Find where the given text appears and provide that cell's center as (X, Y) coordinate. 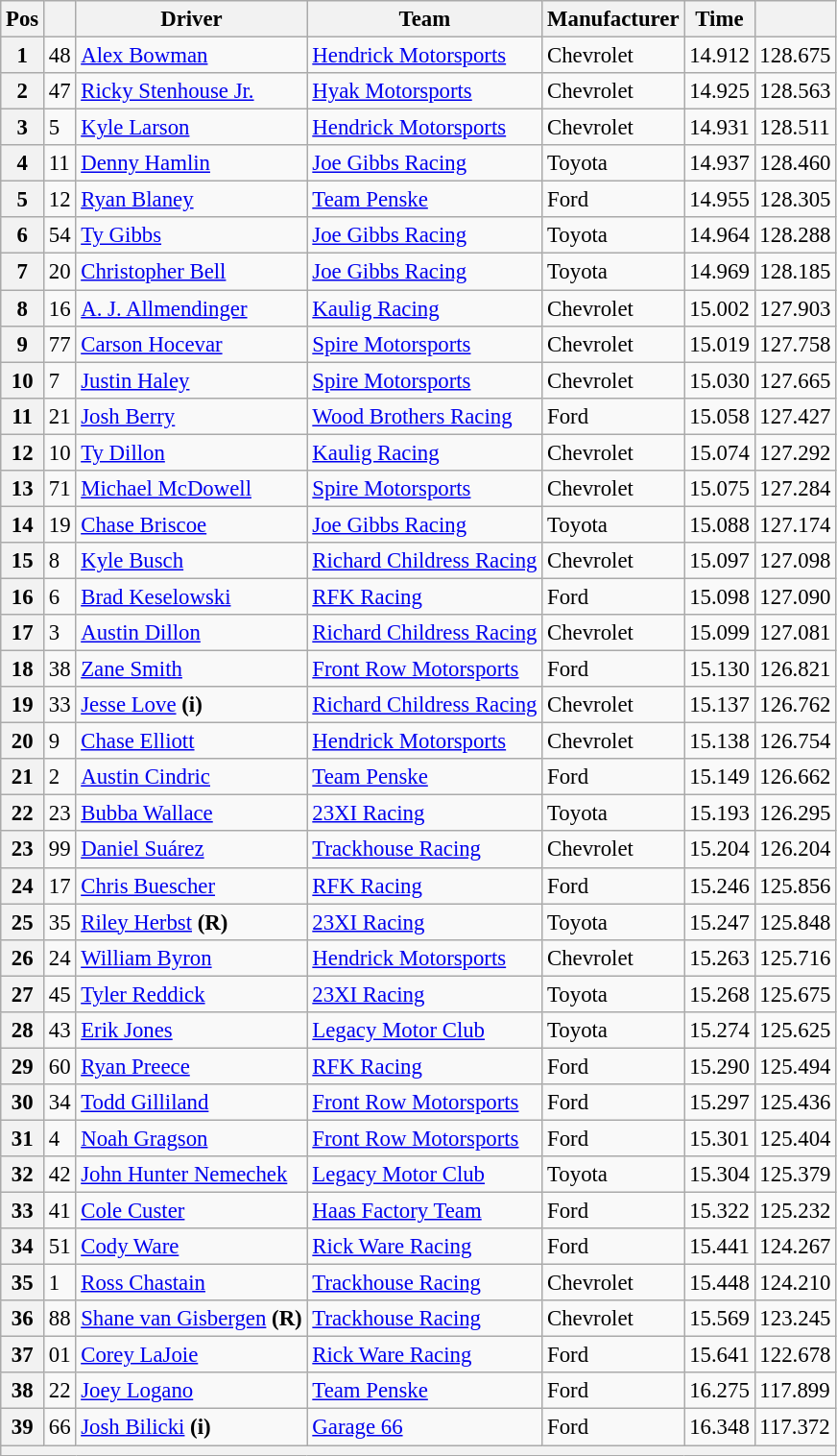
John Hunter Nemechek (192, 1175)
Zane Smith (192, 669)
15.268 (720, 994)
126.662 (795, 777)
128.511 (795, 128)
William Byron (192, 958)
25 (23, 922)
Chris Buescher (192, 886)
Ross Chastain (192, 1283)
15.149 (720, 777)
128.185 (795, 272)
15.193 (720, 813)
127.284 (795, 489)
15.274 (720, 1031)
39 (23, 1427)
123.245 (795, 1319)
Alex Bowman (192, 56)
127.081 (795, 633)
15.074 (720, 452)
125.404 (795, 1138)
37 (23, 1355)
Todd Gilliland (192, 1103)
128.563 (795, 91)
28 (23, 1031)
Daniel Suárez (192, 850)
Josh Berry (192, 416)
Cole Custer (192, 1211)
31 (23, 1138)
Austin Cindric (192, 777)
15.002 (720, 308)
18 (23, 669)
14.931 (720, 128)
Erik Jones (192, 1031)
36 (23, 1319)
128.675 (795, 56)
15 (23, 561)
128.288 (795, 235)
125.232 (795, 1211)
125.625 (795, 1031)
47 (60, 91)
15.441 (720, 1247)
Manufacturer (613, 19)
Shane van Gisbergen (R) (192, 1319)
125.856 (795, 886)
Noah Gragson (192, 1138)
15.138 (720, 741)
Driver (192, 19)
Brad Keselowski (192, 596)
15.246 (720, 886)
Ryan Blaney (192, 200)
122.678 (795, 1355)
99 (60, 850)
14.964 (720, 235)
125.716 (795, 958)
51 (60, 1247)
Wood Brothers Racing (424, 416)
88 (60, 1319)
Team (424, 19)
Ricky Stenhouse Jr. (192, 91)
Time (720, 19)
125.675 (795, 994)
77 (60, 344)
A. J. Allmendinger (192, 308)
Carson Hocevar (192, 344)
Tyler Reddick (192, 994)
Corey LaJoie (192, 1355)
14.955 (720, 200)
127.292 (795, 452)
16.275 (720, 1392)
15.130 (720, 669)
14.912 (720, 56)
127.758 (795, 344)
117.899 (795, 1392)
15.098 (720, 596)
54 (60, 235)
126.754 (795, 741)
Michael McDowell (192, 489)
15.137 (720, 705)
15.019 (720, 344)
128.305 (795, 200)
127.090 (795, 596)
32 (23, 1175)
15.088 (720, 524)
Haas Factory Team (424, 1211)
127.665 (795, 380)
16.348 (720, 1427)
01 (60, 1355)
14.937 (720, 163)
45 (60, 994)
66 (60, 1427)
26 (23, 958)
127.427 (795, 416)
Josh Bilicki (i) (192, 1427)
15.641 (720, 1355)
15.058 (720, 416)
15.322 (720, 1211)
29 (23, 1066)
125.494 (795, 1066)
30 (23, 1103)
15.304 (720, 1175)
Joey Logano (192, 1392)
60 (60, 1066)
15.075 (720, 489)
15.297 (720, 1103)
Ryan Preece (192, 1066)
Justin Haley (192, 380)
127.098 (795, 561)
124.210 (795, 1283)
124.267 (795, 1247)
127.903 (795, 308)
Bubba Wallace (192, 813)
126.821 (795, 669)
126.762 (795, 705)
15.097 (720, 561)
Riley Herbst (R) (192, 922)
128.460 (795, 163)
Pos (23, 19)
15.204 (720, 850)
Kyle Larson (192, 128)
Jesse Love (i) (192, 705)
127.174 (795, 524)
Ty Gibbs (192, 235)
48 (60, 56)
15.263 (720, 958)
15.569 (720, 1319)
Denny Hamlin (192, 163)
13 (23, 489)
Ty Dillon (192, 452)
117.372 (795, 1427)
15.099 (720, 633)
42 (60, 1175)
15.030 (720, 380)
125.848 (795, 922)
125.379 (795, 1175)
Christopher Bell (192, 272)
Austin Dillon (192, 633)
14.969 (720, 272)
125.436 (795, 1103)
15.448 (720, 1283)
126.204 (795, 850)
126.295 (795, 813)
14 (23, 524)
Kyle Busch (192, 561)
Garage 66 (424, 1427)
Chase Briscoe (192, 524)
71 (60, 489)
15.247 (720, 922)
43 (60, 1031)
Chase Elliott (192, 741)
Cody Ware (192, 1247)
41 (60, 1211)
Hyak Motorsports (424, 91)
14.925 (720, 91)
15.301 (720, 1138)
27 (23, 994)
15.290 (720, 1066)
